Identify which cell holds the provided text, then report its [x, y] central coordinate. 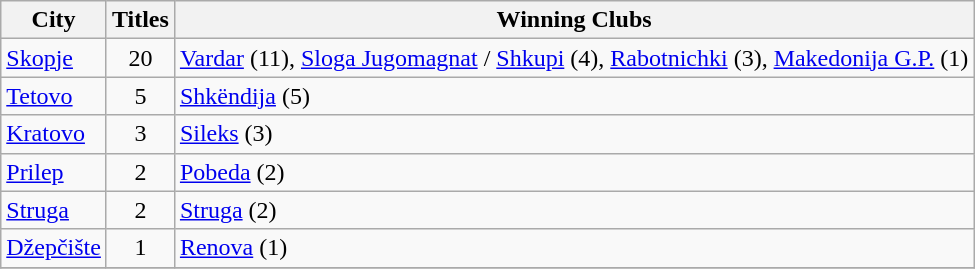
1 [140, 248]
Prilep [54, 172]
Shkëndija (5) [574, 96]
3 [140, 134]
5 [140, 96]
20 [140, 58]
Džepčište [54, 248]
Tetovo [54, 96]
Winning Clubs [574, 20]
Sileks (3) [574, 134]
Struga (2) [574, 210]
Pobeda (2) [574, 172]
Titles [140, 20]
Skopje [54, 58]
Kratovo [54, 134]
City [54, 20]
Renova (1) [574, 248]
Struga [54, 210]
Vardar (11), Sloga Jugomagnat / Shkupi (4), Rabotnichki (3), Makedonija G.P. (1) [574, 58]
